Output the [x, y] coordinate of the center of the cell containing the given text.  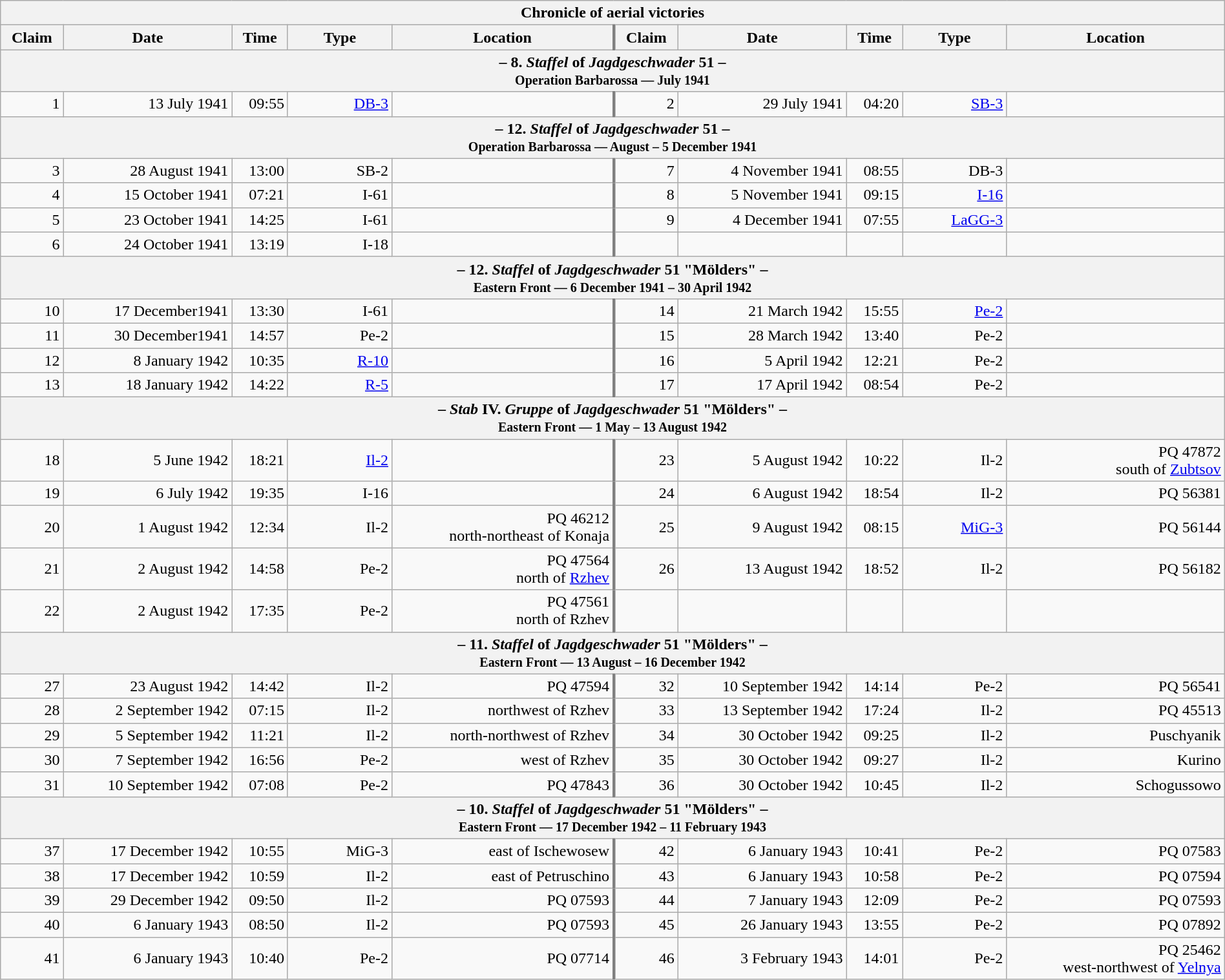
7 September 1942 [147, 760]
13:00 [260, 171]
13:40 [875, 335]
24 [646, 494]
31 [32, 784]
8 January 1942 [147, 360]
13:19 [260, 244]
14 [646, 311]
14:22 [260, 385]
12 [32, 360]
– 12. Staffel of Jagdgeschwader 51 –Operation Barbarossa — August – 5 December 1941 [612, 137]
33 [646, 711]
PQ 45513 [1115, 711]
1 August 1942 [147, 527]
28 March 1942 [762, 335]
5 November 1941 [762, 195]
10:45 [875, 784]
24 October 1941 [147, 244]
45 [646, 925]
10:59 [260, 875]
10:35 [260, 360]
17:35 [260, 611]
29 July 1941 [762, 104]
13:30 [260, 311]
25 [646, 527]
07:21 [260, 195]
10:41 [875, 851]
09:27 [875, 760]
16:56 [260, 760]
PQ 56144 [1115, 527]
12:09 [875, 901]
14:58 [260, 568]
15:55 [875, 311]
14:42 [260, 686]
10:55 [260, 851]
R-5 [340, 385]
2 September 1942 [147, 711]
21 [32, 568]
23 August 1942 [147, 686]
09:25 [875, 735]
– 8. Staffel of Jagdgeschwader 51 –Operation Barbarossa — July 1941 [612, 71]
PQ 47564 north of Rzhev [503, 568]
36 [646, 784]
18:52 [875, 568]
38 [32, 875]
15 [646, 335]
39 [32, 901]
08:54 [875, 385]
PQ 07714 [503, 959]
9 August 1942 [762, 527]
4 December 1941 [762, 220]
22 [32, 611]
5 June 1942 [147, 460]
east of Petruschino [503, 875]
34 [646, 735]
– 10. Staffel of Jagdgeschwader 51 "Mölders" –Eastern Front — 17 December 1942 – 11 February 1943 [612, 818]
6 [32, 244]
08:50 [260, 925]
SB-2 [340, 171]
Chronicle of aerial victories [612, 13]
6 August 1942 [762, 494]
9 [646, 220]
PQ 07583 [1115, 851]
16 [646, 360]
4 November 1941 [762, 171]
17 April 1942 [762, 385]
15 October 1941 [147, 195]
6 July 1942 [147, 494]
18 January 1942 [147, 385]
29 [32, 735]
26 [646, 568]
PQ 47872 south of Zubtsov [1115, 460]
4 [32, 195]
37 [32, 851]
PQ 46212 north-northeast of Konaja [503, 527]
12:21 [875, 360]
30 [32, 760]
20 [32, 527]
18 [32, 460]
8 [646, 195]
13:55 [875, 925]
17:24 [875, 711]
13 July 1941 [147, 104]
14:25 [260, 220]
07:15 [260, 711]
19 [32, 494]
5 April 1942 [762, 360]
3 February 1943 [762, 959]
– 11. Staffel of Jagdgeschwader 51 "Mölders" –Eastern Front — 13 August – 16 December 1942 [612, 652]
PQ 47594 [503, 686]
28 August 1941 [147, 171]
north-northwest of Rzhev [503, 735]
43 [646, 875]
northwest of Rzhev [503, 711]
08:15 [875, 527]
14:14 [875, 686]
PQ 56182 [1115, 568]
27 [32, 686]
04:20 [875, 104]
PQ 07892 [1115, 925]
18:21 [260, 460]
18:54 [875, 494]
3 [32, 171]
19:35 [260, 494]
09:15 [875, 195]
14:57 [260, 335]
1 [32, 104]
07:08 [260, 784]
5 [32, 220]
PQ 25462 west-northwest of Yelnya [1115, 959]
42 [646, 851]
09:50 [260, 901]
PQ 47561 north of Rzhev [503, 611]
17 [646, 385]
13 September 1942 [762, 711]
10:40 [260, 959]
26 January 1943 [762, 925]
40 [32, 925]
12:34 [260, 527]
7 January 1943 [762, 901]
13 August 1942 [762, 568]
SB-3 [955, 104]
5 September 1942 [147, 735]
35 [646, 760]
PQ 56541 [1115, 686]
Kurino [1115, 760]
7 [646, 171]
08:55 [875, 171]
14:01 [875, 959]
41 [32, 959]
10 [32, 311]
10:58 [875, 875]
23 October 1941 [147, 220]
32 [646, 686]
46 [646, 959]
29 December 1942 [147, 901]
17 December1941 [147, 311]
23 [646, 460]
PQ 47843 [503, 784]
07:55 [875, 220]
Puschyanik [1115, 735]
10:22 [875, 460]
11:21 [260, 735]
30 December1941 [147, 335]
– Stab IV. Gruppe of Jagdgeschwader 51 "Mölders" –Eastern Front — 1 May – 13 August 1942 [612, 419]
PQ 56381 [1115, 494]
13 [32, 385]
Schogussowo [1115, 784]
I-18 [340, 244]
5 August 1942 [762, 460]
2 [646, 104]
– 12. Staffel of Jagdgeschwader 51 "Mölders" –Eastern Front — 6 December 1941 – 30 April 1942 [612, 278]
PQ 07594 [1115, 875]
west of Rzhev [503, 760]
21 March 1942 [762, 311]
44 [646, 901]
11 [32, 335]
east of Ischewosew [503, 851]
09:55 [260, 104]
R-10 [340, 360]
28 [32, 711]
LaGG-3 [955, 220]
